Search for the cell housing the specified text and yield its (x, y) center coordinate. 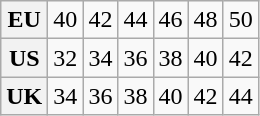
48 (206, 20)
46 (170, 20)
US (24, 58)
UK (24, 96)
50 (240, 20)
32 (66, 58)
EU (24, 20)
